Provide the [x, y] coordinate of the cell's center where the given text is located.  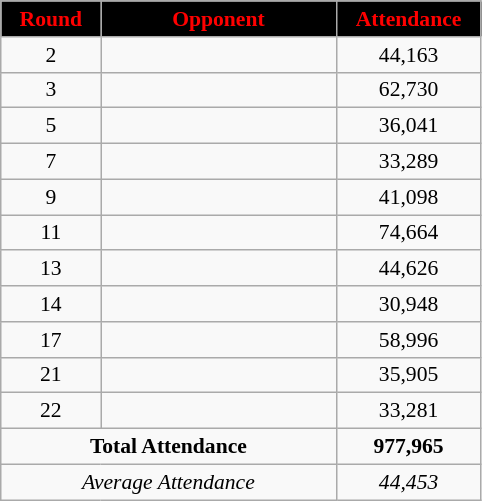
41,098 [408, 197]
Average Attendance [168, 482]
13 [51, 269]
14 [51, 304]
Opponent [218, 19]
Round [51, 19]
17 [51, 340]
74,664 [408, 233]
3 [51, 90]
33,281 [408, 411]
9 [51, 197]
977,965 [408, 447]
44,453 [408, 482]
30,948 [408, 304]
58,996 [408, 340]
Total Attendance [168, 447]
2 [51, 55]
35,905 [408, 375]
7 [51, 162]
33,289 [408, 162]
22 [51, 411]
44,626 [408, 269]
Attendance [408, 19]
36,041 [408, 126]
44,163 [408, 55]
11 [51, 233]
5 [51, 126]
21 [51, 375]
62,730 [408, 90]
